Capture the cell that displays the provided text and extract its (x, y) central coordinate. 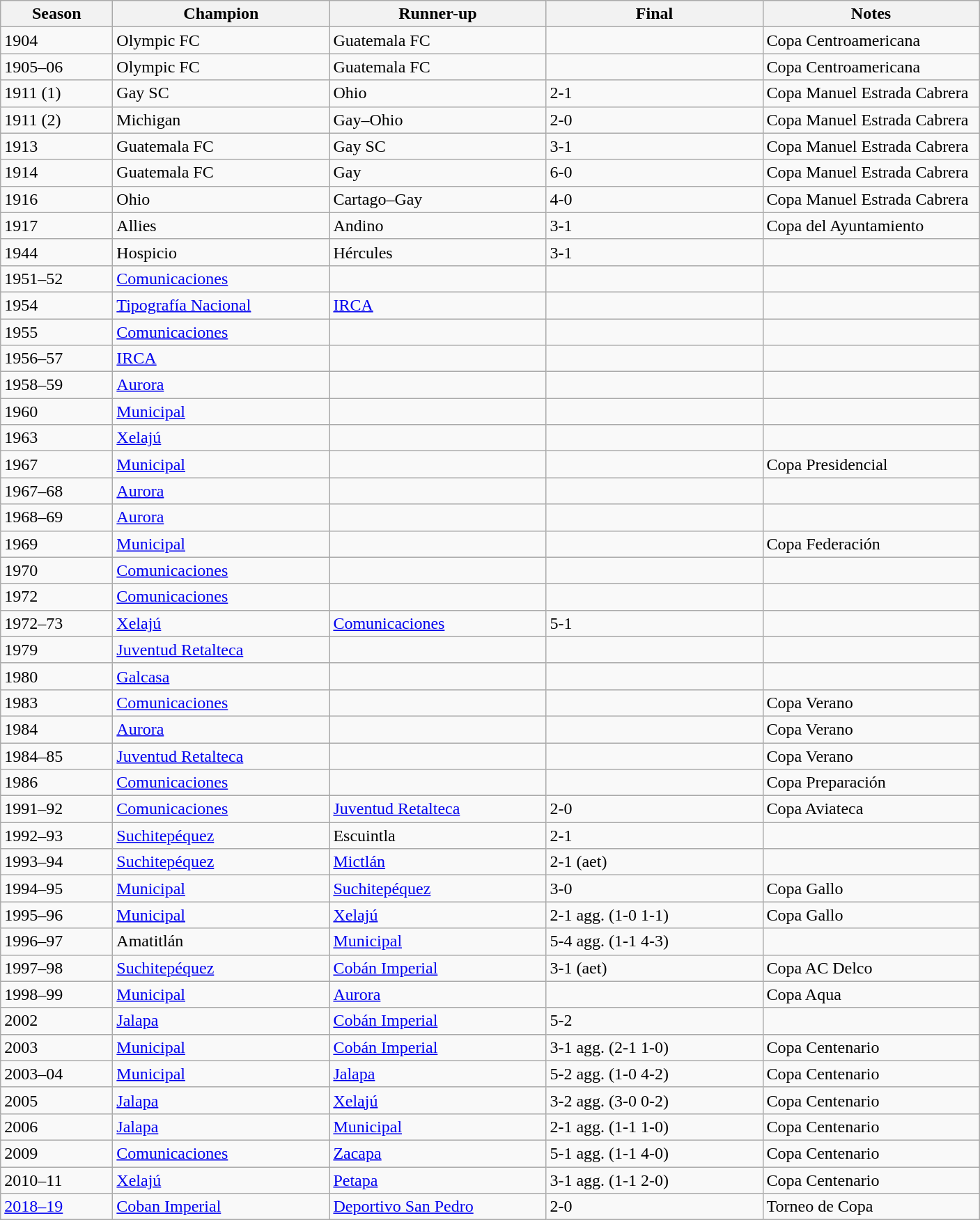
Hospicio (221, 252)
2010–11 (57, 1180)
2-1 agg. (1-0 1-1) (655, 915)
1984 (57, 729)
1983 (57, 703)
Amatitlán (221, 941)
1996–97 (57, 941)
1984–85 (57, 756)
3-1 (aet) (655, 968)
2006 (57, 1127)
2018–19 (57, 1207)
1914 (57, 173)
6-0 (655, 173)
3-2 agg. (3-0 0-2) (655, 1100)
Copa Aqua (871, 994)
1998–99 (57, 994)
Hércules (437, 252)
Galcasa (221, 676)
2009 (57, 1153)
1994–95 (57, 889)
1972–73 (57, 623)
Coban Imperial (221, 1207)
Season (57, 14)
2003 (57, 1047)
2005 (57, 1100)
1979 (57, 650)
Final (655, 14)
5-2 agg. (1-0 4-2) (655, 1074)
1997–98 (57, 968)
3-0 (655, 889)
1967 (57, 464)
Cartago–Gay (437, 199)
Deportivo San Pedro (437, 1207)
Notes (871, 14)
Champion (221, 14)
Tipografía Nacional (221, 305)
Copa AC Delco (871, 968)
1916 (57, 199)
2-1 (aet) (655, 862)
1968–69 (57, 517)
4-0 (655, 199)
Gay–Ohio (437, 120)
1958–59 (57, 385)
5-2 (655, 1021)
1970 (57, 570)
Escuintla (437, 836)
1954 (57, 305)
Copa Preparación (871, 783)
2-1 agg. (1-1 1-0) (655, 1127)
1960 (57, 412)
1917 (57, 226)
1986 (57, 783)
1911 (2) (57, 120)
5-1 (655, 623)
Copa del Ayuntamiento (871, 226)
Michigan (221, 120)
2002 (57, 1021)
Copa Presidencial (871, 464)
Mictlán (437, 862)
Copa Aviateca (871, 809)
Petapa (437, 1180)
Allies (221, 226)
1955 (57, 332)
5-1 agg. (1-1 4-0) (655, 1153)
Copa Federación (871, 544)
2003–04 (57, 1074)
1969 (57, 544)
3-1 agg. (1-1 2-0) (655, 1180)
1911 (1) (57, 93)
1980 (57, 676)
1993–94 (57, 862)
1995–96 (57, 915)
1951–52 (57, 279)
1963 (57, 438)
Runner-up (437, 14)
3-1 agg. (2-1 1-0) (655, 1047)
1992–93 (57, 836)
1944 (57, 252)
5-4 agg. (1-1 4-3) (655, 941)
1905–06 (57, 67)
Gay (437, 173)
Andino (437, 226)
1904 (57, 40)
1972 (57, 597)
1913 (57, 146)
Torneo de Copa (871, 1207)
Zacapa (437, 1153)
1956–57 (57, 359)
1967–68 (57, 491)
1991–92 (57, 809)
